Locate the cell with the specified text and output its (X, Y) center coordinate. 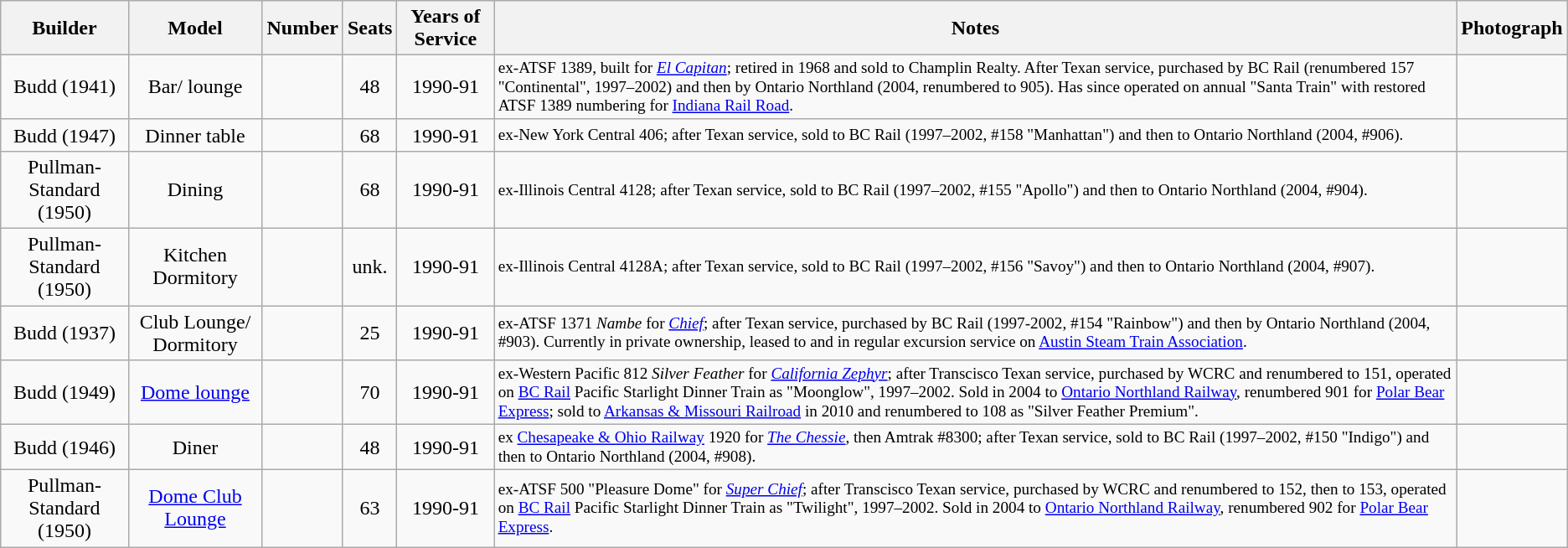
Builder (64, 28)
Years of Service (446, 28)
25 (369, 333)
Number (302, 28)
Seats (369, 28)
Model (195, 28)
Kitchen Dormitory (195, 267)
Club Lounge/ Dormitory (195, 333)
unk. (369, 267)
Bar/ lounge (195, 87)
Budd (1947) (64, 135)
Notes (975, 28)
Budd (1941) (64, 87)
ex-New York Central 406; after Texan service, sold to BC Rail (1997–2002, #158 "Manhattan") and then to Ontario Northland (2004, #906). (975, 135)
ex-Illinois Central 4128A; after Texan service, sold to BC Rail (1997–2002, #156 "Savoy") and then to Ontario Northland (2004, #907). (975, 267)
Dinner table (195, 135)
70 (369, 392)
Diner (195, 447)
Dome lounge (195, 392)
ex-Illinois Central 4128; after Texan service, sold to BC Rail (1997–2002, #155 "Apollo") and then to Ontario Northland (2004, #904). (975, 190)
63 (369, 508)
Dining (195, 190)
Photograph (1512, 28)
Budd (1937) (64, 333)
Dome Club Lounge (195, 508)
Budd (1946) (64, 447)
Budd (1949) (64, 392)
